For the text-containing cell, return its midpoint in [x, y] coordinate format. 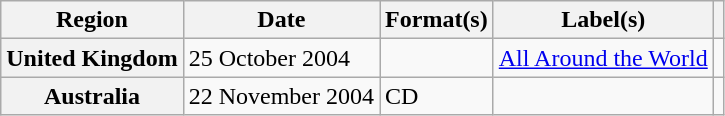
Australia [92, 96]
United Kingdom [92, 58]
25 October 2004 [281, 58]
Region [92, 20]
22 November 2004 [281, 96]
All Around the World [603, 58]
Label(s) [603, 20]
Date [281, 20]
Format(s) [437, 20]
CD [437, 96]
